Output the [x, y] coordinate of the center of the cell containing the given text.  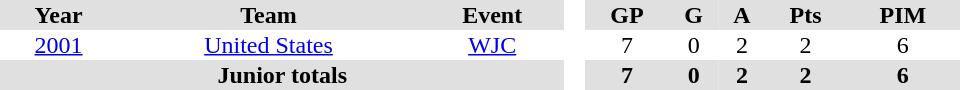
Event [492, 15]
GP [626, 15]
Pts [805, 15]
Year [58, 15]
United States [268, 45]
G [694, 15]
PIM [903, 15]
WJC [492, 45]
A [742, 15]
Team [268, 15]
2001 [58, 45]
Junior totals [282, 75]
